Locate the cell with the specified text and output its [X, Y] center coordinate. 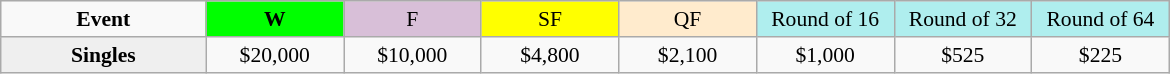
$225 [1101, 55]
F [413, 19]
$2,100 [688, 55]
W [275, 19]
$4,800 [550, 55]
SF [550, 19]
Round of 64 [1101, 19]
Event [104, 19]
$525 [963, 55]
$20,000 [275, 55]
Singles [104, 55]
QF [688, 19]
Round of 32 [963, 19]
$10,000 [413, 55]
$1,000 [825, 55]
Round of 16 [825, 19]
